Search for the cell housing the specified text and yield its (X, Y) center coordinate. 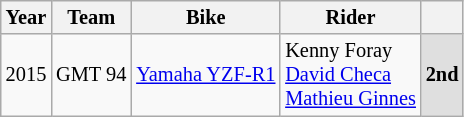
Bike (206, 17)
GMT 94 (91, 75)
Kenny Foray David Checa Mathieu Ginnes (350, 75)
Rider (350, 17)
2015 (26, 75)
Team (91, 17)
2nd (442, 75)
Yamaha YZF-R1 (206, 75)
Year (26, 17)
